Pinpoint the cell where the given text exists, returning its (X, Y) midpoint coordinate. 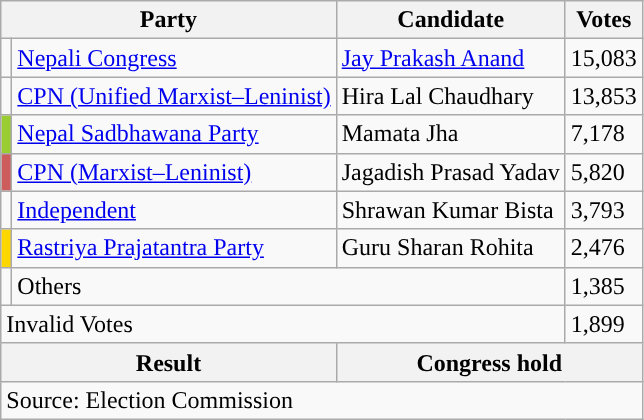
CPN (Unified Marxist–Leninist) (174, 96)
Result (168, 362)
Invalid Votes (283, 324)
Independent (174, 210)
Congress hold (489, 362)
5,820 (604, 172)
Source: Election Commission (322, 400)
Jay Prakash Anand (450, 58)
Others (288, 286)
1,385 (604, 286)
15,083 (604, 58)
CPN (Marxist–Leninist) (174, 172)
Nepal Sadbhawana Party (174, 134)
Candidate (450, 20)
Nepali Congress (174, 58)
7,178 (604, 134)
Votes (604, 20)
Mamata Jha (450, 134)
Shrawan Kumar Bista (450, 210)
Guru Sharan Rohita (450, 248)
13,853 (604, 96)
Hira Lal Chaudhary (450, 96)
Party (168, 20)
2,476 (604, 248)
1,899 (604, 324)
3,793 (604, 210)
Jagadish Prasad Yadav (450, 172)
Rastriya Prajatantra Party (174, 248)
